For the text-containing cell, return its midpoint in (X, Y) coordinate format. 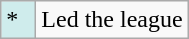
* (18, 20)
Led the league (112, 20)
